Extract the [X, Y] coordinate from the center of the cell holding the provided text.  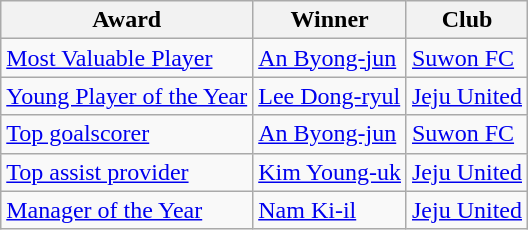
Most Valuable Player [127, 58]
Lee Dong-ryul [330, 96]
Top assist provider [127, 172]
Young Player of the Year [127, 96]
Winner [330, 20]
Top goalscorer [127, 134]
Manager of the Year [127, 210]
Award [127, 20]
Kim Young-uk [330, 172]
Nam Ki-il [330, 210]
Club [466, 20]
